Scan for the cell matching the given text and deliver its [x, y] coordinate at center. 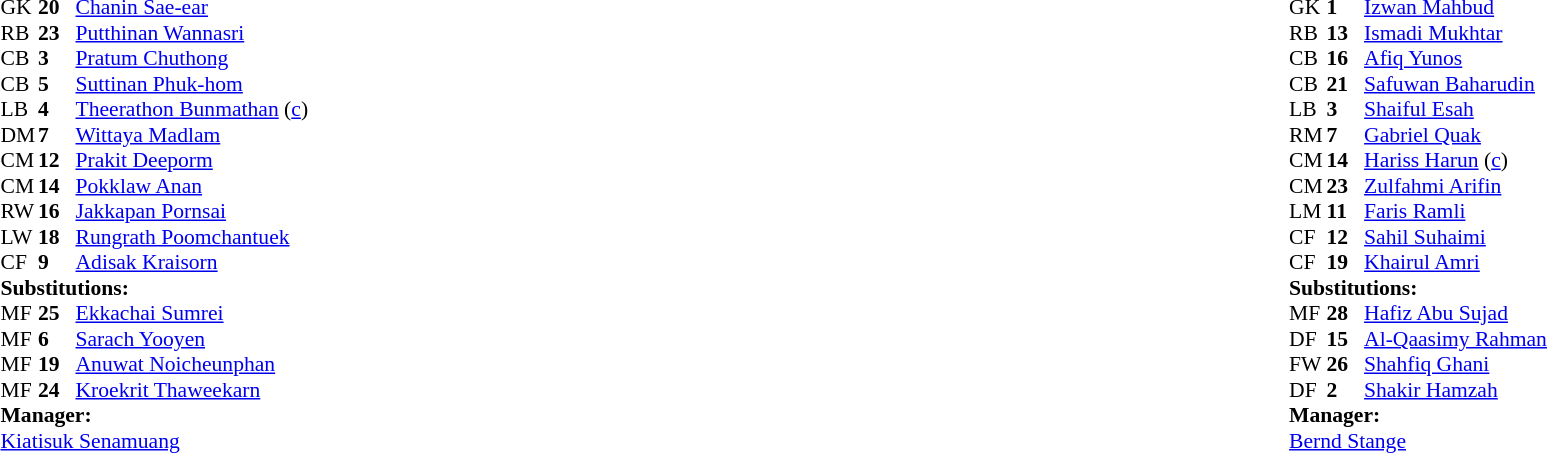
5 [57, 84]
Wittaya Madlam [192, 135]
LW [19, 237]
Pokklaw Anan [192, 186]
LM [1308, 211]
Khairul Amri [1456, 263]
Suttinan Phuk-hom [192, 84]
Faris Ramli [1456, 211]
13 [1346, 33]
Al-Qaasimy Rahman [1456, 339]
15 [1346, 339]
Kroekrit Thaweekarn [192, 390]
RM [1308, 135]
6 [57, 339]
18 [57, 237]
Shakir Hamzah [1456, 390]
Jakkapan Pornsai [192, 211]
Hafiz Abu Sujad [1456, 313]
24 [57, 390]
11 [1346, 211]
Putthinan Wannasri [192, 33]
4 [57, 109]
FW [1308, 365]
Ekkachai Sumrei [192, 313]
Pratum Chuthong [192, 59]
Gabriel Quak [1456, 135]
Zulfahmi Arifin [1456, 186]
RW [19, 211]
Safuwan Baharudin [1456, 84]
25 [57, 313]
Prakit Deeporm [192, 161]
2 [1346, 390]
DM [19, 135]
Shahfiq Ghani [1456, 365]
Sahil Suhaimi [1456, 237]
Theerathon Bunmathan (c) [192, 109]
9 [57, 263]
Shaiful Esah [1456, 109]
Hariss Harun (c) [1456, 161]
Afiq Yunos [1456, 59]
26 [1346, 365]
Ismadi Mukhtar [1456, 33]
Sarach Yooyen [192, 339]
21 [1346, 84]
Adisak Kraisorn [192, 263]
Rungrath Poomchantuek [192, 237]
28 [1346, 313]
Anuwat Noicheunphan [192, 365]
